Output the (x, y) coordinate of the center of the cell containing the given text.  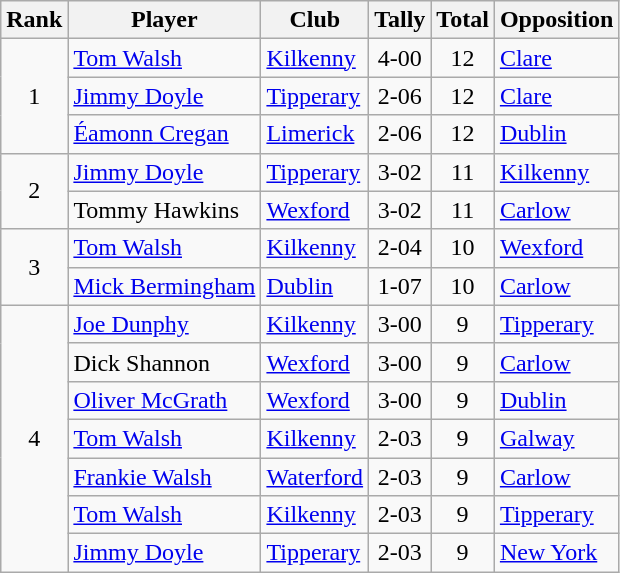
Éamonn Cregan (164, 134)
Galway (556, 438)
Dick Shannon (164, 362)
3 (34, 267)
1-07 (400, 286)
4 (34, 438)
Rank (34, 20)
Limerick (315, 134)
Club (315, 20)
Mick Bermingham (164, 286)
Total (463, 20)
Frankie Walsh (164, 477)
Tally (400, 20)
2 (34, 191)
1 (34, 96)
Joe Dunphy (164, 324)
Opposition (556, 20)
Player (164, 20)
2-04 (400, 248)
Waterford (315, 477)
Oliver McGrath (164, 400)
4-00 (400, 58)
New York (556, 553)
Tommy Hawkins (164, 210)
